Locate the cell with the specified text and output its (X, Y) center coordinate. 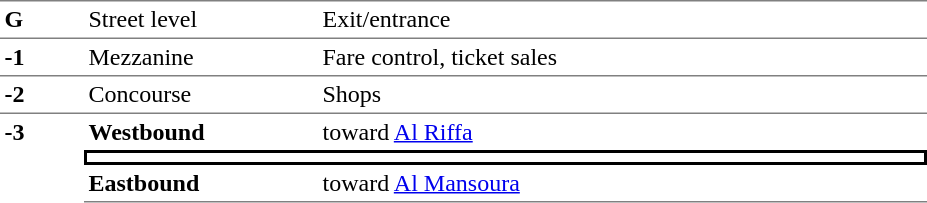
toward Al Mansoura (622, 184)
Eastbound (201, 184)
Mezzanine (201, 58)
Westbound (201, 131)
Street level (201, 20)
Concourse (201, 94)
-1 (42, 58)
G (42, 20)
Shops (622, 94)
toward Al Riffa (622, 131)
-3 (42, 157)
Exit/entrance (622, 20)
-2 (42, 94)
Fare control, ticket sales (622, 58)
